Determine the (x, y) coordinate at the center of the cell enclosing the given text.  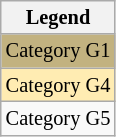
Category G1 (58, 51)
Category G4 (58, 85)
Category G5 (58, 118)
Legend (58, 17)
